Scan for the cell matching the given text and deliver its [x, y] coordinate at center. 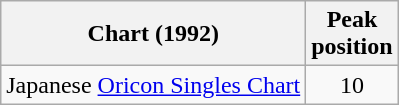
Japanese Oricon Singles Chart [154, 85]
Peakposition [352, 34]
Chart (1992) [154, 34]
10 [352, 85]
